Scan for the cell matching the given text and deliver its [x, y] coordinate at center. 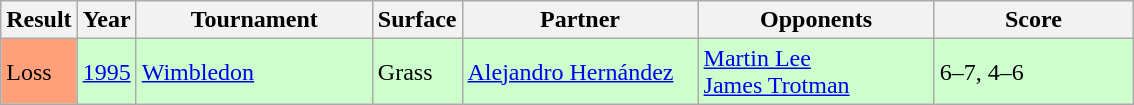
Opponents [816, 20]
Wimbledon [254, 72]
Alejandro Hernández [580, 72]
Tournament [254, 20]
6–7, 4–6 [1034, 72]
Surface [417, 20]
Martin Lee James Trotman [816, 72]
1995 [106, 72]
Year [106, 20]
Grass [417, 72]
Score [1034, 20]
Partner [580, 20]
Result [39, 20]
Loss [39, 72]
